From the cell containing the given text, extract its center point as (X, Y) coordinate. 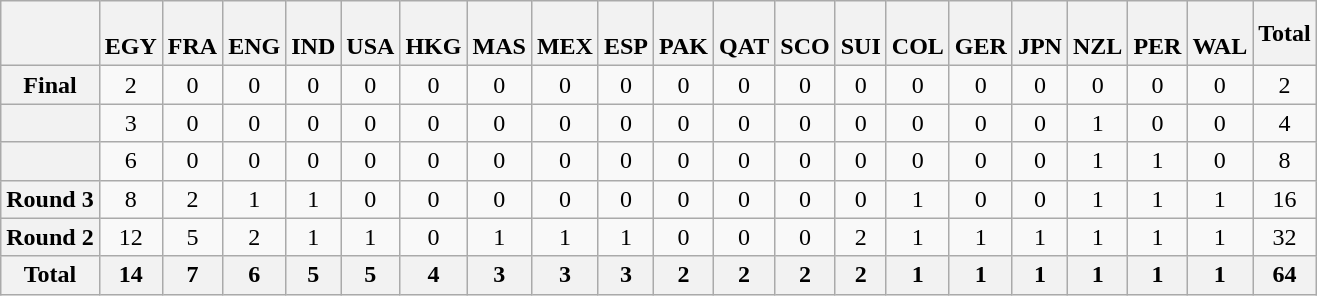
NZL (1097, 34)
32 (1285, 237)
PER (1158, 34)
JPN (1040, 34)
MAS (499, 34)
12 (130, 237)
ENG (254, 34)
64 (1285, 275)
HKG (434, 34)
ESP (626, 34)
7 (192, 275)
COL (918, 34)
GER (980, 34)
EGY (130, 34)
Final (50, 85)
14 (130, 275)
SCO (805, 34)
SUI (860, 34)
WAL (1220, 34)
Round 3 (50, 199)
FRA (192, 34)
IND (314, 34)
MEX (564, 34)
PAK (684, 34)
USA (370, 34)
Round 2 (50, 237)
QAT (744, 34)
16 (1285, 199)
